Detect which cell encompasses the target text, then output its [X, Y] center coordinate. 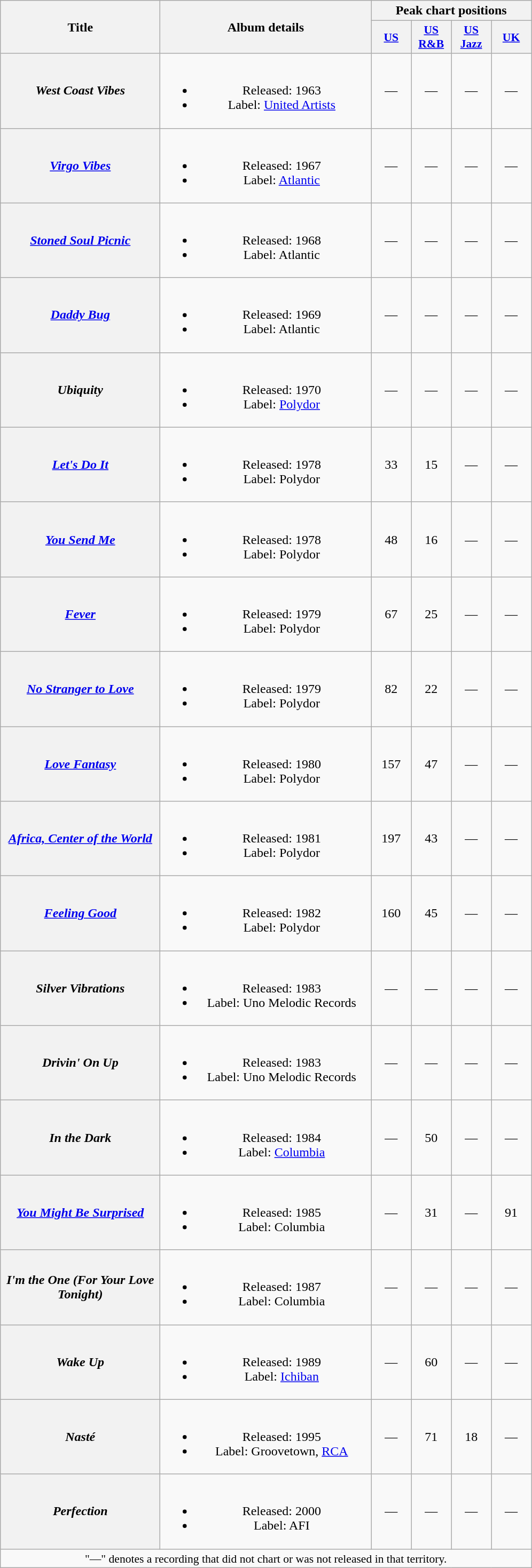
Album details [266, 27]
I'm the One (For Your Love Tonight) [80, 1287]
Nasté [80, 1437]
West Coast Vibes [80, 91]
45 [432, 913]
Released: 1970Label: Polydor [266, 390]
22 [432, 689]
33 [391, 464]
25 [432, 614]
15 [432, 464]
"—" denotes a recording that did not chart or was not released in that territory. [266, 1558]
Virgo Vibes [80, 166]
Peak chart positions [451, 11]
Released: 1980Label: Polydor [266, 763]
Perfection [80, 1511]
Released: 1982Label: Polydor [266, 913]
US Jazz [471, 37]
Love Fantasy [80, 763]
Daddy Bug [80, 315]
Released: 1963Label: United Artists [266, 91]
Released: 1968Label: Atlantic [266, 240]
Released: 1985Label: Columbia [266, 1212]
71 [432, 1437]
Released: 2000Label: AFI [266, 1511]
Africa, Center of the World [80, 839]
Released: 1981Label: Polydor [266, 839]
Feeling Good [80, 913]
Released: 1995Label: Groovetown, RCA [266, 1437]
US [391, 37]
157 [391, 763]
48 [391, 539]
US R&B [432, 37]
91 [512, 1212]
16 [432, 539]
No Stranger to Love [80, 689]
Wake Up [80, 1362]
67 [391, 614]
50 [432, 1138]
Drivin' On Up [80, 1063]
Ubiquity [80, 390]
47 [432, 763]
82 [391, 689]
197 [391, 839]
You Send Me [80, 539]
Fever [80, 614]
Released: 1967Label: Atlantic [266, 166]
160 [391, 913]
Released: 1987Label: Columbia [266, 1287]
43 [432, 839]
UK [512, 37]
Released: 1969Label: Atlantic [266, 315]
Let's Do It [80, 464]
Released: 1984Label: Columbia [266, 1138]
In the Dark [80, 1138]
Silver Vibrations [80, 988]
Title [80, 27]
You Might Be Surprised [80, 1212]
Stoned Soul Picnic [80, 240]
60 [432, 1362]
Released: 1989Label: Ichiban [266, 1362]
31 [432, 1212]
18 [471, 1437]
